Find where the given text appears and provide that cell's center as (x, y) coordinate. 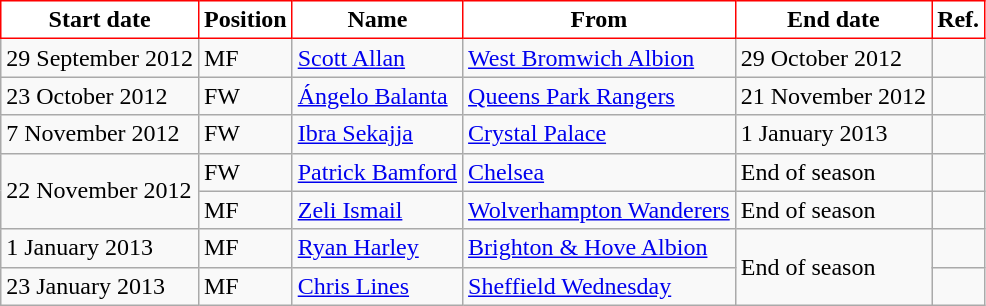
Crystal Palace (600, 134)
22 November 2012 (100, 191)
7 November 2012 (100, 134)
From (600, 20)
Ibra Sekajja (377, 134)
Ángelo Balanta (377, 96)
Patrick Bamford (377, 172)
Name (377, 20)
Start date (100, 20)
Chelsea (600, 172)
Wolverhampton Wanderers (600, 210)
Scott Allan (377, 58)
21 November 2012 (833, 96)
Position (245, 20)
Sheffield Wednesday (600, 286)
29 September 2012 (100, 58)
Zeli Ismail (377, 210)
Ryan Harley (377, 248)
Brighton & Hove Albion (600, 248)
West Bromwich Albion (600, 58)
Chris Lines (377, 286)
29 October 2012 (833, 58)
Ref. (958, 20)
End date (833, 20)
23 October 2012 (100, 96)
23 January 2013 (100, 286)
Queens Park Rangers (600, 96)
